Pinpoint the cell where the given text exists, returning its (X, Y) midpoint coordinate. 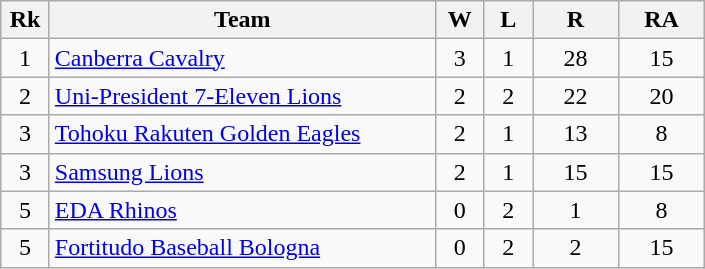
22 (575, 96)
Uni-President 7-Eleven Lions (242, 96)
L (508, 20)
RA (662, 20)
Samsung Lions (242, 172)
EDA Rhinos (242, 210)
R (575, 20)
28 (575, 58)
Fortitudo Baseball Bologna (242, 248)
13 (575, 134)
Rk (26, 20)
Team (242, 20)
Canberra Cavalry (242, 58)
20 (662, 96)
Tohoku Rakuten Golden Eagles (242, 134)
W (460, 20)
